Determine the [x, y] coordinate at the center of the cell enclosing the given text.  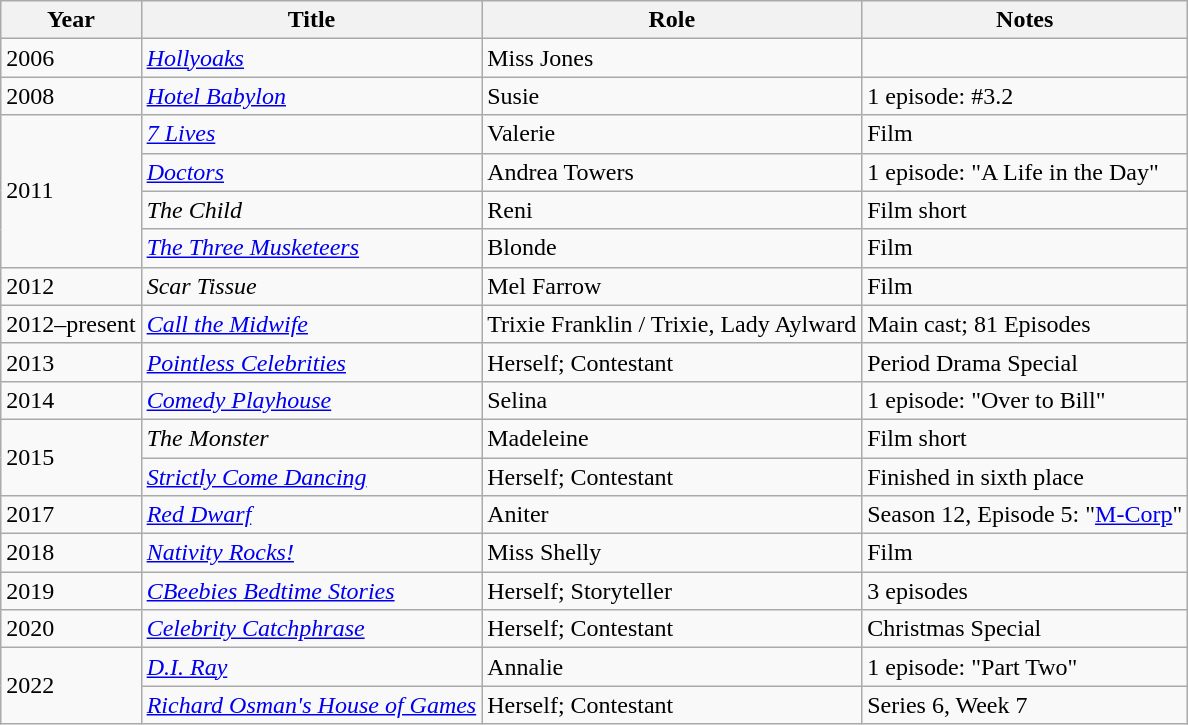
The Monster [312, 438]
2017 [71, 515]
Call the Midwife [312, 324]
2011 [71, 191]
Year [71, 20]
2006 [71, 58]
Mel Farrow [672, 286]
Nativity Rocks! [312, 553]
2020 [71, 629]
Madeleine [672, 438]
CBeebies Bedtime Stories [312, 591]
Finished in sixth place [1025, 477]
Valerie [672, 134]
Scar Tissue [312, 286]
Reni [672, 210]
Strictly Come Dancing [312, 477]
2014 [71, 400]
Period Drama Special [1025, 362]
Andrea Towers [672, 172]
Title [312, 20]
Season 12, Episode 5: "M-Corp" [1025, 515]
1 episode: "Over to Bill" [1025, 400]
Doctors [312, 172]
D.I. Ray [312, 667]
Hotel Babylon [312, 96]
1 episode: "Part Two" [1025, 667]
2012–present [71, 324]
Aniter [672, 515]
Selina [672, 400]
Pointless Celebrities [312, 362]
Richard Osman's House of Games [312, 705]
The Three Musketeers [312, 248]
7 Lives [312, 134]
Trixie Franklin / Trixie, Lady Aylward [672, 324]
Christmas Special [1025, 629]
2019 [71, 591]
2015 [71, 457]
Herself; Storyteller [672, 591]
2022 [71, 686]
Red Dwarf [312, 515]
The Child [312, 210]
Blonde [672, 248]
Miss Shelly [672, 553]
2013 [71, 362]
Celebrity Catchphrase [312, 629]
Susie [672, 96]
2008 [71, 96]
1 episode: "A Life in the Day" [1025, 172]
Series 6, Week 7 [1025, 705]
Comedy Playhouse [312, 400]
3 episodes [1025, 591]
Role [672, 20]
1 episode: #3.2 [1025, 96]
2018 [71, 553]
Miss Jones [672, 58]
Annalie [672, 667]
Notes [1025, 20]
Hollyoaks [312, 58]
Main cast; 81 Episodes [1025, 324]
2012 [71, 286]
